Return the [x, y] coordinate for the center point of the cell that contains the specified text.  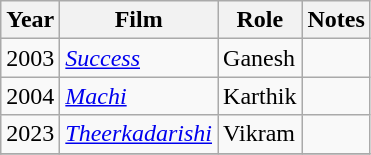
Machi [139, 96]
2023 [30, 134]
Success [139, 58]
Role [260, 20]
Theerkadarishi [139, 134]
Film [139, 20]
Vikram [260, 134]
Notes [336, 20]
2003 [30, 58]
Karthik [260, 96]
Year [30, 20]
Ganesh [260, 58]
2004 [30, 96]
